Output the (x, y) coordinate of the center of the cell containing the given text.  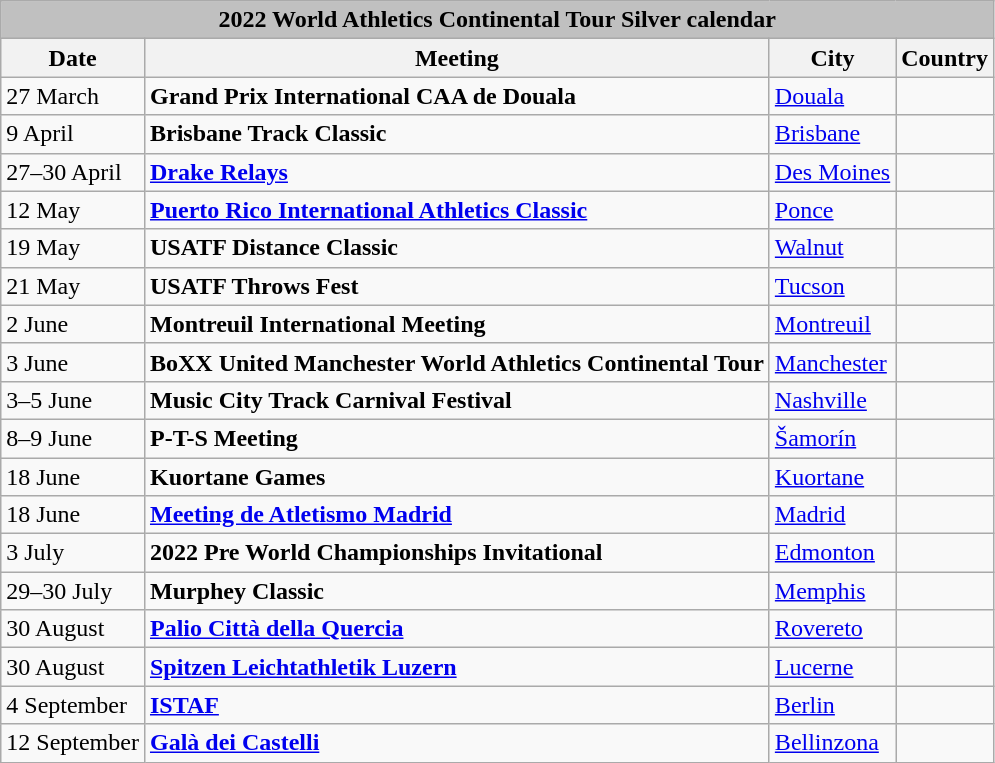
Meeting (456, 58)
Šamorín (832, 438)
Des Moines (832, 172)
12 September (73, 743)
9 April (73, 134)
29–30 July (73, 591)
2022 World Athletics Continental Tour Silver calendar (498, 20)
4 September (73, 705)
Memphis (832, 591)
Tucson (832, 286)
19 May (73, 248)
3 July (73, 553)
Ponce (832, 210)
Montreuil (832, 324)
Nashville (832, 400)
Kuortane Games (456, 477)
USATF Distance Classic (456, 248)
Puerto Rico International Athletics Classic (456, 210)
P-T-S Meeting (456, 438)
City (832, 58)
Date (73, 58)
Galà dei Castelli (456, 743)
Manchester (832, 362)
12 May (73, 210)
Grand Prix International CAA de Douala (456, 96)
Country (945, 58)
Kuortane (832, 477)
Rovereto (832, 629)
Palio Città della Quercia (456, 629)
Berlin (832, 705)
Music City Track Carnival Festival (456, 400)
Brisbane (832, 134)
Spitzen Leichtathletik Luzern (456, 667)
Bellinzona (832, 743)
Madrid (832, 515)
27–30 April (73, 172)
ISTAF (456, 705)
Brisbane Track Classic (456, 134)
21 May (73, 286)
BoXX United Manchester World Athletics Continental Tour (456, 362)
3 June (73, 362)
Drake Relays (456, 172)
Edmonton (832, 553)
27 March (73, 96)
USATF Throws Fest (456, 286)
3–5 June (73, 400)
Douala (832, 96)
Montreuil International Meeting (456, 324)
Meeting de Atletismo Madrid (456, 515)
8–9 June (73, 438)
2022 Pre World Championships Invitational (456, 553)
Murphey Classic (456, 591)
Lucerne (832, 667)
2 June (73, 324)
Walnut (832, 248)
